From the cell containing the given text, extract its center point as [X, Y] coordinate. 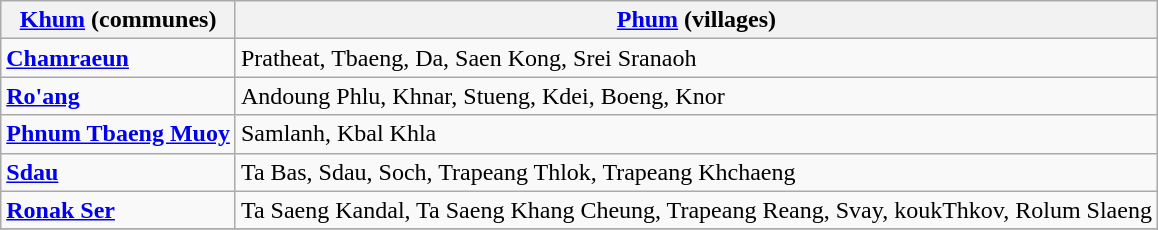
Pratheat, Tbaeng, Da, Saen Kong, Srei Sranaoh [696, 58]
Phum (villages) [696, 20]
Phnum Tbaeng Muoy [118, 134]
Ro'ang [118, 96]
Samlanh, Kbal Khla [696, 134]
Andoung Phlu, Khnar, Stueng, Kdei, Boeng, Knor [696, 96]
Ronak Ser [118, 210]
Chamraeun [118, 58]
Sdau [118, 172]
Ta Saeng Kandal, Ta Saeng Khang Cheung, Trapeang Reang, Svay, koukThkov, Rolum Slaeng [696, 210]
Ta Bas, Sdau, Soch, Trapeang Thlok, Trapeang Khchaeng [696, 172]
Khum (communes) [118, 20]
